Capture the cell that displays the provided text and extract its (x, y) central coordinate. 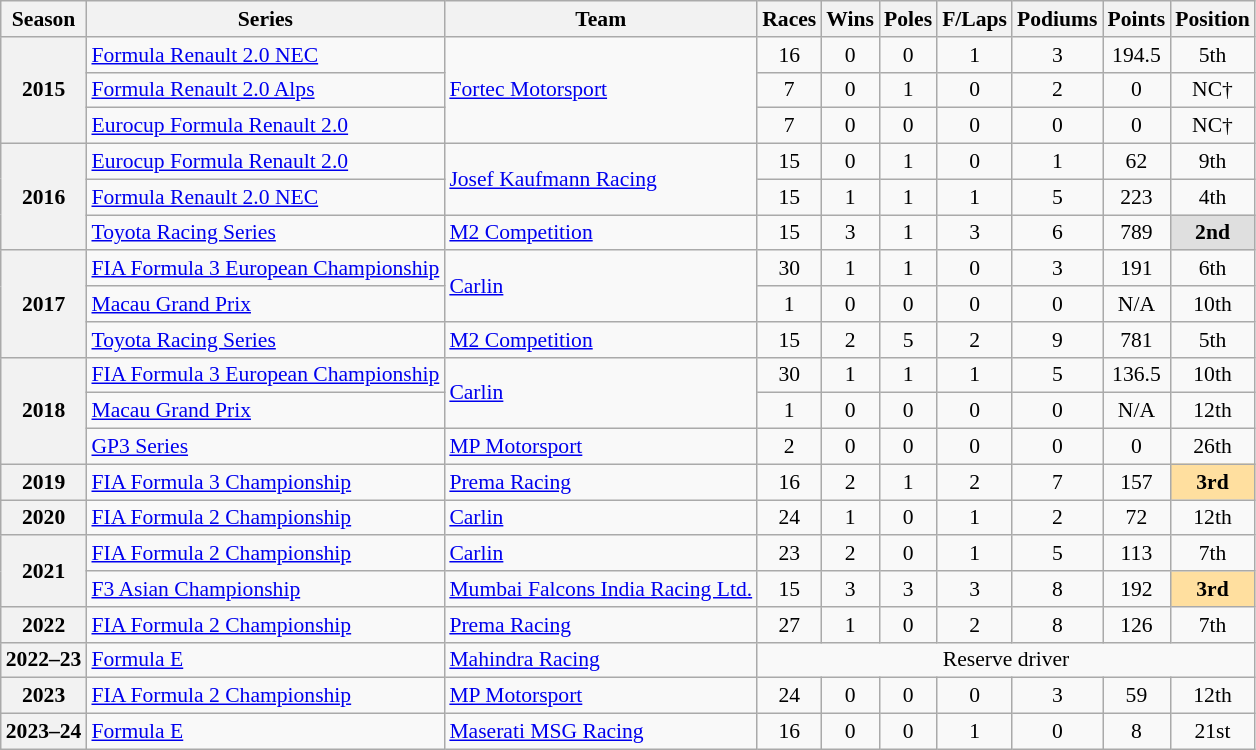
2021 (44, 572)
Races (789, 19)
6th (1212, 269)
2022–23 (44, 660)
59 (1137, 696)
113 (1137, 554)
2015 (44, 90)
Team (600, 19)
Maserati MSG Racing (600, 732)
Mumbai Falcons India Racing Ltd. (600, 589)
Poles (908, 19)
27 (789, 625)
2018 (44, 410)
192 (1137, 589)
2023–24 (44, 732)
Fortec Motorsport (600, 90)
23 (789, 554)
2017 (44, 304)
4th (1212, 197)
9th (1212, 162)
Points (1137, 19)
Josef Kaufmann Racing (600, 180)
194.5 (1137, 55)
9 (1058, 340)
2019 (44, 482)
Season (44, 19)
F3 Asian Championship (265, 589)
F/Laps (974, 19)
157 (1137, 482)
2020 (44, 518)
136.5 (1137, 375)
Position (1212, 19)
2023 (44, 696)
26th (1212, 447)
GP3 Series (265, 447)
72 (1137, 518)
Reserve driver (1006, 660)
62 (1137, 162)
Podiums (1058, 19)
Series (265, 19)
21st (1212, 732)
191 (1137, 269)
6 (1058, 233)
FIA Formula 3 Championship (265, 482)
2nd (1212, 233)
Formula Renault 2.0 Alps (265, 90)
781 (1137, 340)
Mahindra Racing (600, 660)
789 (1137, 233)
Wins (850, 19)
2016 (44, 198)
126 (1137, 625)
223 (1137, 197)
2022 (44, 625)
